For the text-containing cell, return its midpoint in [x, y] coordinate format. 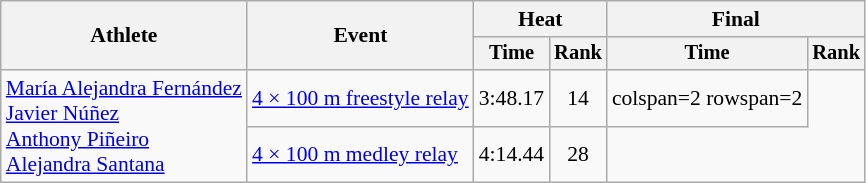
3:48.17 [512, 98]
14 [578, 98]
4 × 100 m freestyle relay [360, 98]
Athlete [124, 36]
28 [578, 155]
4 × 100 m medley relay [360, 155]
4:14.44 [512, 155]
colspan=2 rowspan=2 [708, 98]
Event [360, 36]
María Alejandra FernándezJavier NúñezAnthony PiñeiroAlejandra Santana [124, 126]
Final [736, 19]
Heat [540, 19]
